Search for the cell housing the specified text and yield its (x, y) center coordinate. 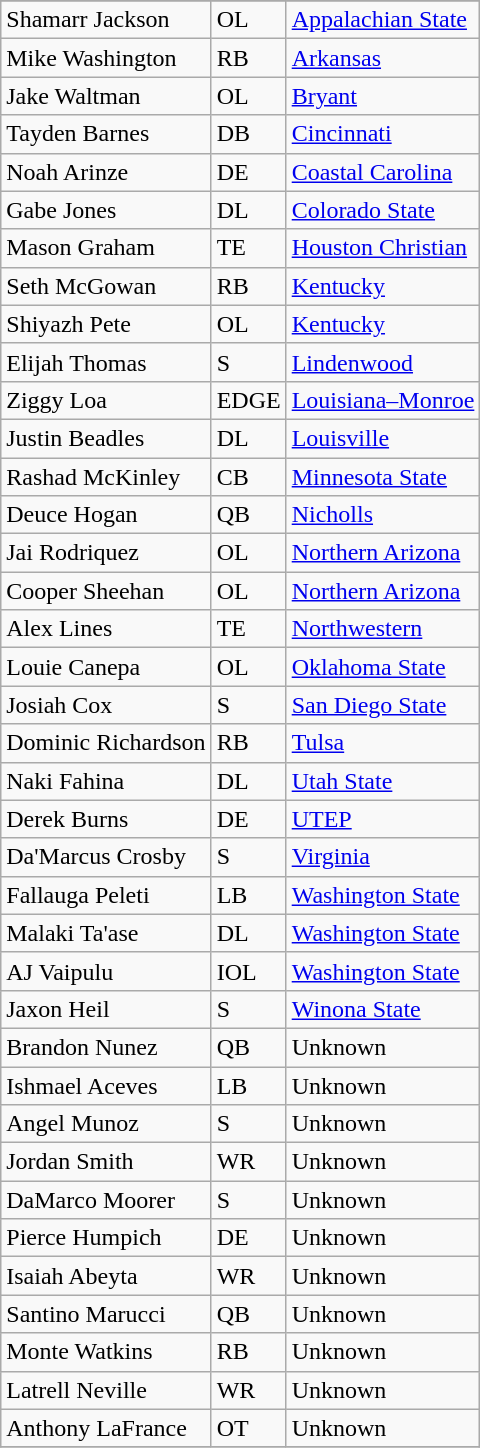
Louie Canepa (106, 667)
Malaki Ta'ase (106, 933)
UTEP (383, 819)
Da'Marcus Crosby (106, 857)
Noah Arinze (106, 172)
Jaxon Heil (106, 1009)
Arkansas (383, 58)
San Diego State (383, 705)
Seth McGowan (106, 286)
Latrell Neville (106, 1390)
Jake Waltman (106, 96)
Jai Rodriquez (106, 553)
Shamarr Jackson (106, 20)
Santino Marucci (106, 1314)
Anthony LaFrance (106, 1428)
Tulsa (383, 743)
Josiah Cox (106, 705)
Louisville (383, 438)
Dominic Richardson (106, 743)
Naki Fahina (106, 781)
CB (248, 477)
Lindenwood (383, 362)
Bryant (383, 96)
Gabe Jones (106, 210)
Colorado State (383, 210)
DaMarco Moorer (106, 1200)
Minnesota State (383, 477)
Isaiah Abeyta (106, 1276)
Cooper Sheehan (106, 591)
Houston Christian (383, 248)
Mason Graham (106, 248)
Northwestern (383, 629)
Fallauga Peleti (106, 895)
Coastal Carolina (383, 172)
Deuce Hogan (106, 515)
Jordan Smith (106, 1162)
EDGE (248, 400)
Winona State (383, 1009)
Brandon Nunez (106, 1047)
Cincinnati (383, 134)
Appalachian State (383, 20)
IOL (248, 971)
Oklahoma State (383, 667)
Shiyazh Pete (106, 324)
Utah State (383, 781)
AJ Vaipulu (106, 971)
Louisiana–Monroe (383, 400)
Pierce Humpich (106, 1238)
Ziggy Loa (106, 400)
Derek Burns (106, 819)
Virginia (383, 857)
Tayden Barnes (106, 134)
Monte Watkins (106, 1352)
Rashad McKinley (106, 477)
Ishmael Aceves (106, 1085)
DB (248, 134)
Mike Washington (106, 58)
Angel Munoz (106, 1124)
Justin Beadles (106, 438)
Elijah Thomas (106, 362)
Alex Lines (106, 629)
Nicholls (383, 515)
OT (248, 1428)
